For the text-containing cell, return its midpoint in (x, y) coordinate format. 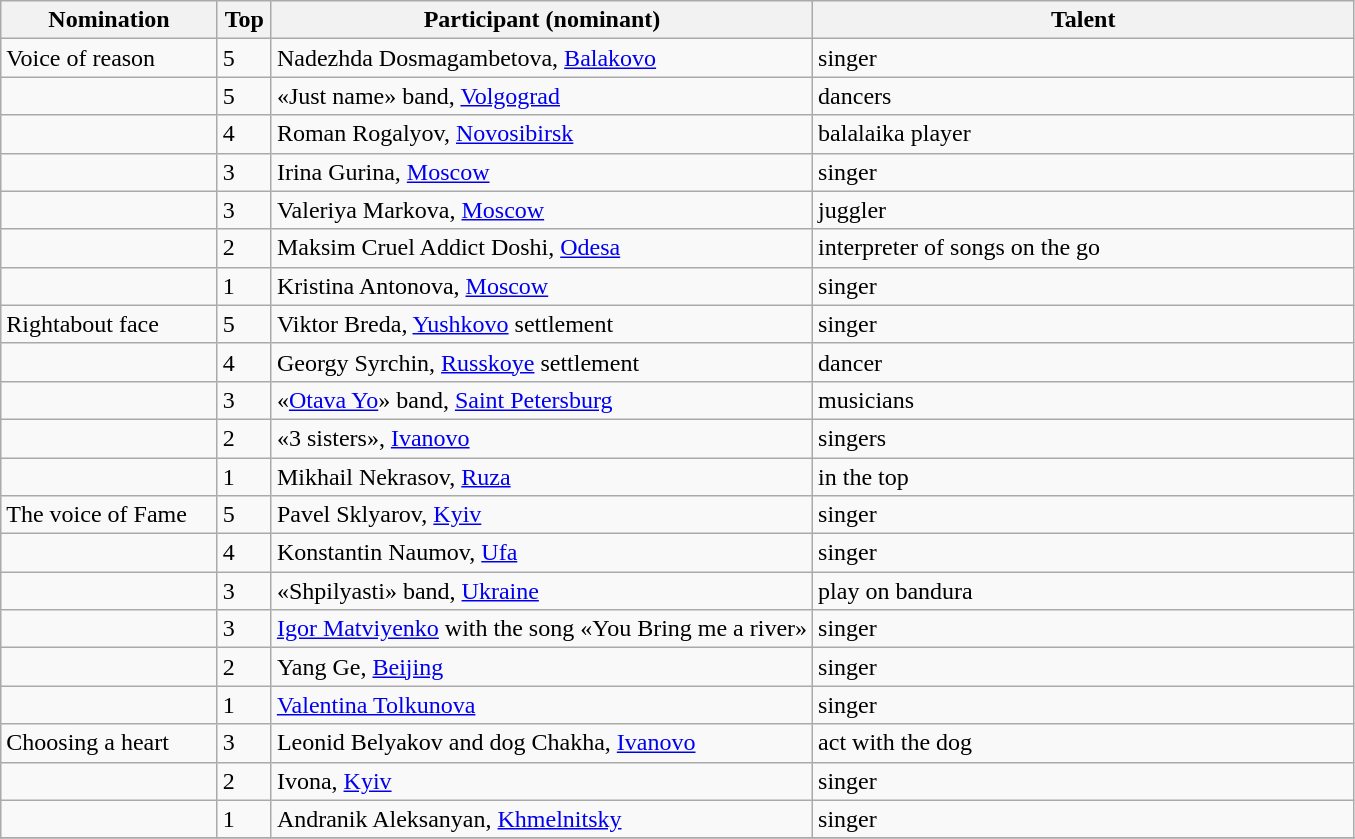
act with the dog (1084, 743)
«3 sisters», Ivanovo (542, 438)
Choosing a heart (109, 743)
Talent (1084, 20)
Leonid Belyakov and dog Chakha, Ivanovo (542, 743)
Nomination (109, 20)
The voice of Fame (109, 515)
«Just name» band, Volgograd (542, 96)
Participant (nominant) (542, 20)
Konstantin Naumov, Ufa (542, 553)
Igor Matviyenko with the song «You Bring me a river» (542, 629)
Roman Rogalyov, Novosibirsk (542, 134)
«Otava Yo» band, Saint Petersburg (542, 400)
dancer (1084, 362)
«Shpilyasti» band, Ukraine (542, 591)
play on bandura (1084, 591)
Georgy Syrchin, Russkoye settlement (542, 362)
Valeriya Markova, Moscow (542, 210)
Maksim Cruel Addict Doshi, Odesa (542, 248)
Ivona, Kyiv (542, 781)
Kristina Antonova, Moscow (542, 286)
Pavel Sklyarov, Kyiv (542, 515)
balalaika player (1084, 134)
musicians (1084, 400)
Yang Ge, Beijing (542, 667)
juggler (1084, 210)
dancers (1084, 96)
Voice of reason (109, 58)
Mikhail Nekrasov, Ruza (542, 477)
Valentina Tolkunova (542, 705)
Rightabout face (109, 324)
in the top (1084, 477)
Top (244, 20)
interpreter of songs on the go (1084, 248)
Viktor Breda, Yushkovo settlement (542, 324)
Irina Gurina, Moscow (542, 172)
Andranik Aleksanyan, Khmelnitsky (542, 819)
singers (1084, 438)
Nadezhda Dosmagambetova, Balakovo (542, 58)
